Detect which cell encompasses the target text, then output its (X, Y) center coordinate. 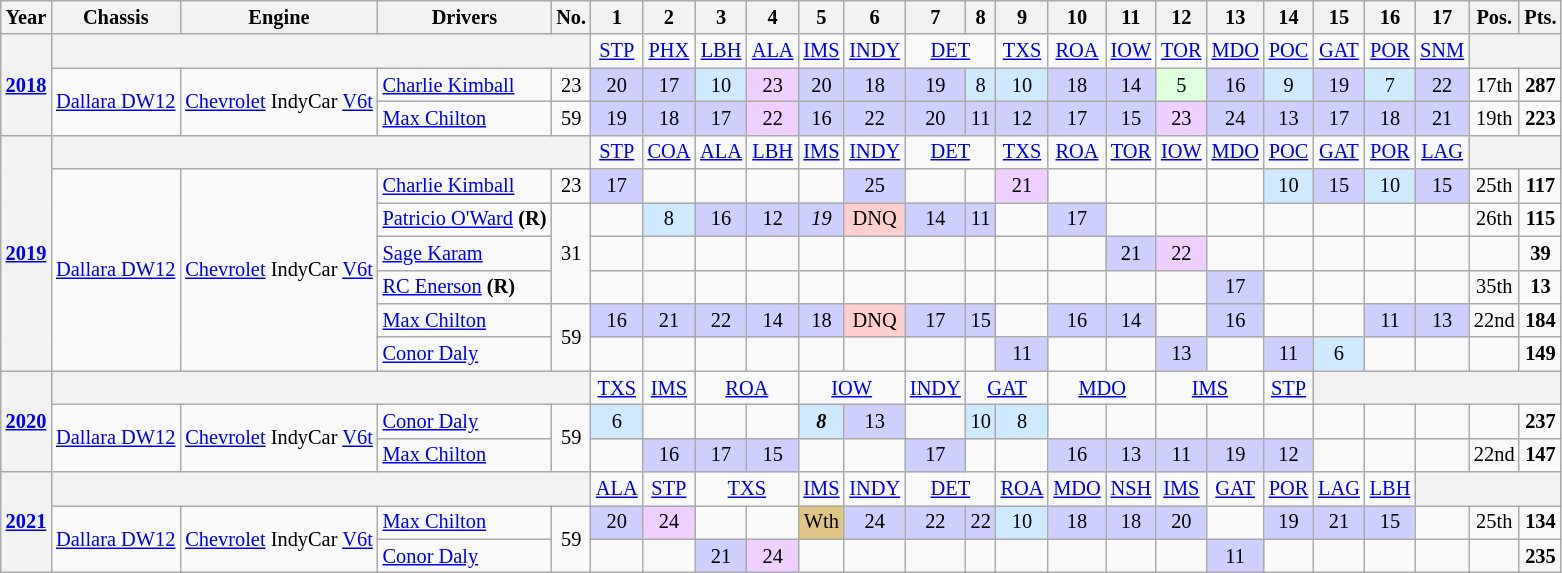
25 (874, 186)
19th (1494, 118)
2021 (26, 522)
PHX (670, 51)
Year (26, 17)
3 (721, 17)
COA (670, 152)
31 (571, 252)
237 (1540, 421)
Sage Karam (465, 253)
2019 (26, 253)
39 (1540, 253)
26th (1494, 219)
149 (1540, 354)
RC Enerson (R) (465, 287)
1 (617, 17)
4 (773, 17)
184 (1540, 320)
17th (1494, 85)
2018 (26, 84)
Pos. (1494, 17)
Pts. (1540, 17)
2020 (26, 422)
Chassis (116, 17)
NSH (1131, 489)
117 (1540, 186)
Patricio O'Ward (R) (465, 219)
2 (670, 17)
No. (571, 17)
223 (1540, 118)
35th (1494, 287)
SNM (1442, 51)
134 (1540, 522)
Engine (278, 17)
235 (1540, 556)
115 (1540, 219)
147 (1540, 455)
Wth (821, 522)
287 (1540, 85)
Drivers (465, 17)
